Scan for the cell matching the given text and deliver its (X, Y) coordinate at center. 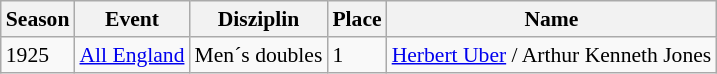
Season (38, 19)
Men´s doubles (259, 55)
Disziplin (259, 19)
Herbert Uber / Arthur Kenneth Jones (552, 55)
Name (552, 19)
All England (132, 55)
Place (356, 19)
1925 (38, 55)
1 (356, 55)
Event (132, 19)
